Extract the [x, y] coordinate from the center of the cell holding the provided text.  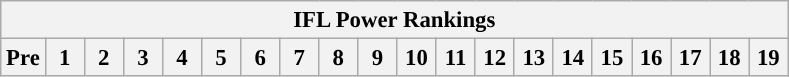
13 [534, 58]
10 [416, 58]
Pre [23, 58]
12 [494, 58]
16 [652, 58]
3 [142, 58]
4 [182, 58]
15 [612, 58]
17 [690, 58]
2 [104, 58]
19 [768, 58]
9 [378, 58]
18 [730, 58]
1 [64, 58]
8 [338, 58]
14 [572, 58]
IFL Power Rankings [394, 20]
11 [456, 58]
7 [300, 58]
6 [260, 58]
5 [220, 58]
